Return the (X, Y) coordinate for the center point of the cell that contains the specified text.  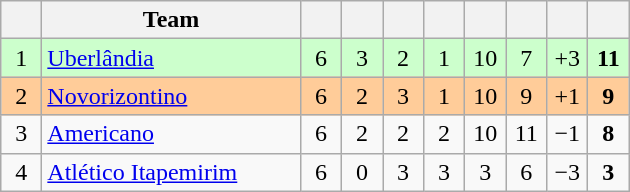
−1 (568, 134)
Novorizontino (172, 96)
7 (526, 58)
0 (362, 172)
4 (22, 172)
8 (608, 134)
Americano (172, 134)
+3 (568, 58)
−3 (568, 172)
Team (172, 20)
Atlético Itapemirim (172, 172)
+1 (568, 96)
Uberlândia (172, 58)
